Scan for the cell matching the given text and deliver its [X, Y] coordinate at center. 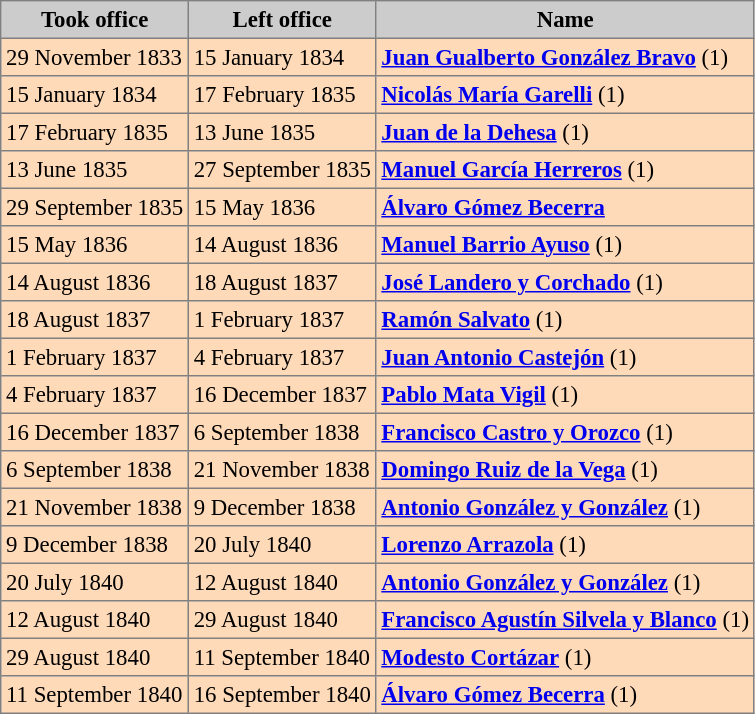
José Landero y Corchado (1) [565, 282]
Álvaro Gómez Becerra (1) [565, 695]
29 November 1833 [95, 57]
Manuel García Herreros (1) [565, 170]
Ramón Salvato (1) [565, 320]
Juan Gualberto González Bravo (1) [565, 57]
Left office [282, 20]
Pablo Mata Vigil (1) [565, 395]
Manuel Barrio Ayuso (1) [565, 245]
Juan Antonio Castejón (1) [565, 357]
27 September 1835 [282, 170]
Domingo Ruiz de la Vega (1) [565, 470]
Took office [95, 20]
Francisco Castro y Orozco (1) [565, 432]
29 September 1835 [95, 207]
Lorenzo Arrazola (1) [565, 545]
Juan de la Dehesa (1) [565, 132]
Nicolás María Garelli (1) [565, 95]
Álvaro Gómez Becerra [565, 207]
Name [565, 20]
16 September 1840 [282, 695]
Francisco Agustín Silvela y Blanco (1) [565, 620]
Modesto Cortázar (1) [565, 657]
